Capture the cell that displays the provided text and extract its [x, y] central coordinate. 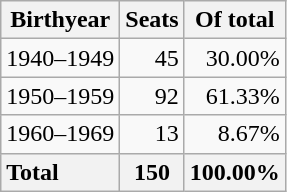
61.33% [234, 96]
150 [152, 172]
45 [152, 58]
Total [60, 172]
1950–1959 [60, 96]
1960–1969 [60, 134]
100.00% [234, 172]
30.00% [234, 58]
Of total [234, 20]
Birthyear [60, 20]
8.67% [234, 134]
92 [152, 96]
1940–1949 [60, 58]
Seats [152, 20]
13 [152, 134]
